Scan for the cell matching the given text and deliver its [X, Y] coordinate at center. 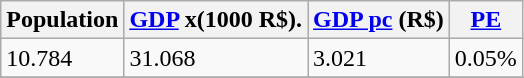
PE [486, 20]
Population [62, 20]
GDP x(1000 R$). [216, 20]
0.05% [486, 58]
GDP pc (R$) [379, 20]
31.068 [216, 58]
10.784 [62, 58]
3.021 [379, 58]
